Return the (x, y) coordinate for the center point of the cell that contains the specified text.  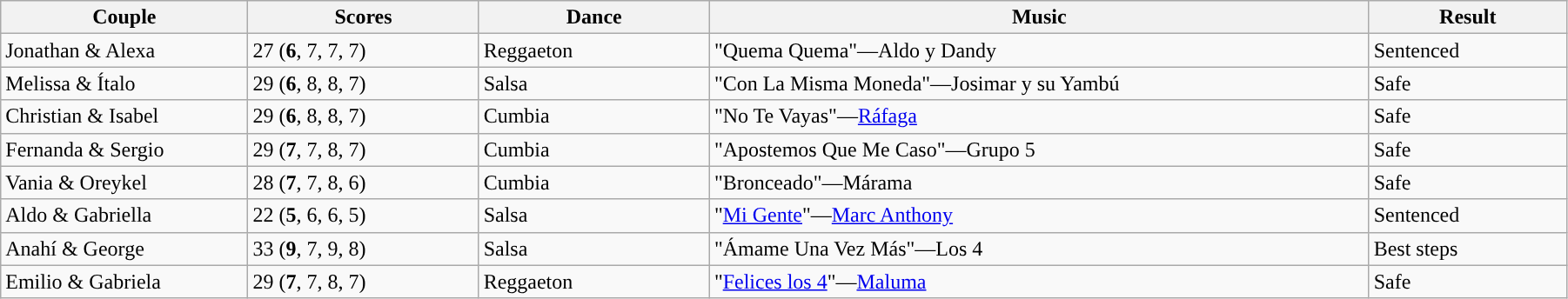
Music (1039, 17)
Result (1467, 17)
"Mi Gente"—Marc Anthony (1039, 216)
Couple (124, 17)
28 (7, 7, 8, 6) (364, 183)
"Ámame Una Vez Más"—Los 4 (1039, 249)
"Quema Quema"—Aldo y Dandy (1039, 50)
33 (9, 7, 9, 8) (364, 249)
Emilio & Gabriela (124, 282)
"Felices los 4"—Maluma (1039, 282)
Scores (364, 17)
Aldo & Gabriella (124, 216)
"Apostemos Que Me Caso"—Grupo 5 (1039, 149)
"Bronceado"—Márama (1039, 183)
Christian & Isabel (124, 116)
Jonathan & Alexa (124, 50)
"Con La Misma Moneda"—Josimar y su Yambú (1039, 83)
Anahí & George (124, 249)
"No Te Vayas"—Ráfaga (1039, 116)
Dance (593, 17)
22 (5, 6, 6, 5) (364, 216)
Vania & Oreykel (124, 183)
27 (6, 7, 7, 7) (364, 50)
Best steps (1467, 249)
Melissa & Ítalo (124, 83)
Fernanda & Sergio (124, 149)
